Extract the [X, Y] coordinate from the center of the cell holding the provided text.  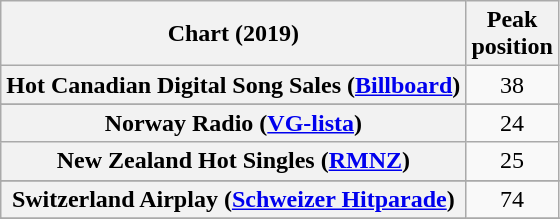
25 [512, 161]
Switzerland Airplay (Schweizer Hitparade) [234, 199]
74 [512, 199]
24 [512, 123]
Hot Canadian Digital Song Sales (Billboard) [234, 85]
Norway Radio (VG-lista) [234, 123]
38 [512, 85]
Peakposition [512, 34]
New Zealand Hot Singles (RMNZ) [234, 161]
Chart (2019) [234, 34]
